Determine the [X, Y] coordinate at the center of the cell enclosing the given text.  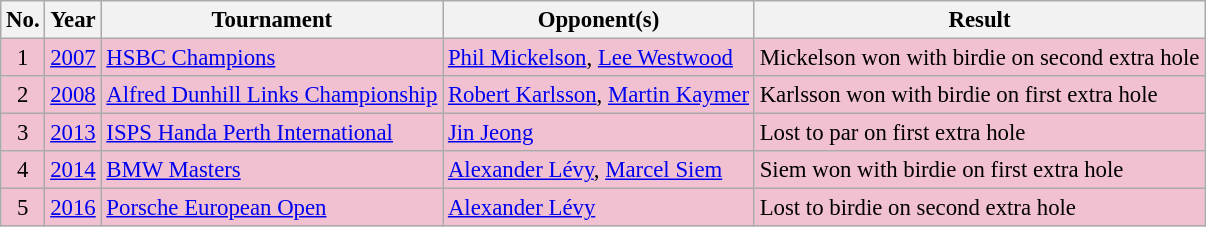
3 [23, 133]
Year [73, 20]
5 [23, 208]
Karlsson won with birdie on first extra hole [979, 95]
Lost to par on first extra hole [979, 133]
HSBC Champions [272, 58]
Alexander Lévy, Marcel Siem [599, 170]
Mickelson won with birdie on second extra hole [979, 58]
Phil Mickelson, Lee Westwood [599, 58]
ISPS Handa Perth International [272, 133]
Robert Karlsson, Martin Kaymer [599, 95]
Lost to birdie on second extra hole [979, 208]
Opponent(s) [599, 20]
2007 [73, 58]
2008 [73, 95]
No. [23, 20]
Jin Jeong [599, 133]
2014 [73, 170]
Siem won with birdie on first extra hole [979, 170]
Tournament [272, 20]
BMW Masters [272, 170]
4 [23, 170]
Result [979, 20]
Alexander Lévy [599, 208]
1 [23, 58]
2 [23, 95]
2013 [73, 133]
Porsche European Open [272, 208]
Alfred Dunhill Links Championship [272, 95]
2016 [73, 208]
